Search for the cell housing the specified text and yield its [x, y] center coordinate. 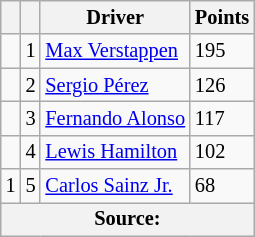
117 [222, 118]
Max Verstappen [115, 51]
Points [222, 17]
68 [222, 186]
Lewis Hamilton [115, 152]
Carlos Sainz Jr. [115, 186]
102 [222, 152]
Source: [128, 219]
3 [31, 118]
126 [222, 85]
5 [31, 186]
195 [222, 51]
2 [31, 85]
4 [31, 152]
Driver [115, 17]
Fernando Alonso [115, 118]
Sergio Pérez [115, 85]
